Detect which cell encompasses the target text, then output its [X, Y] center coordinate. 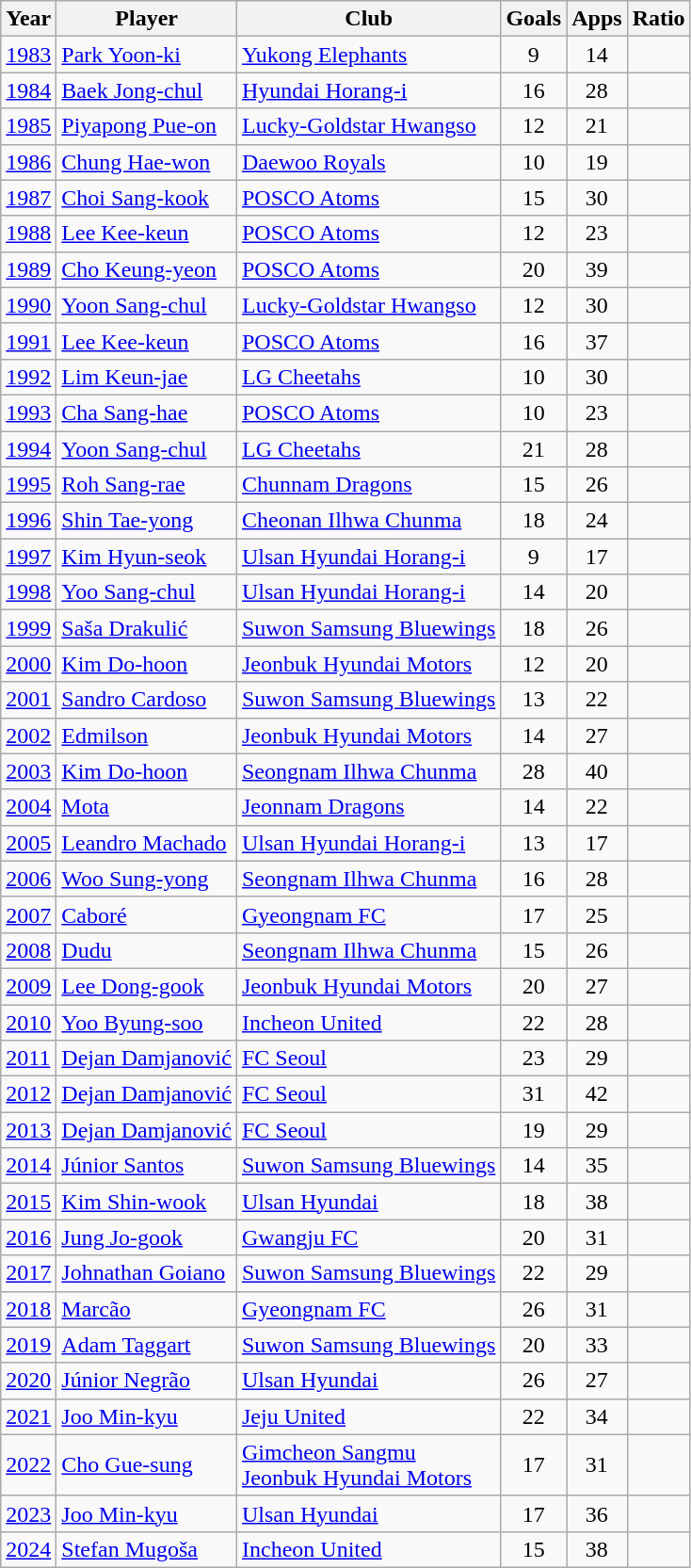
Leandro Machado [147, 843]
2011 [28, 1059]
42 [597, 1094]
Gwangju FC [368, 1237]
Ratio [659, 19]
2007 [28, 914]
Shin Tae-yong [147, 521]
Cho Gue-sung [147, 1465]
2016 [28, 1237]
Saša Drakulić [147, 628]
2024 [28, 1549]
1984 [28, 90]
35 [597, 1166]
Player [147, 19]
25 [597, 914]
1994 [28, 449]
2021 [28, 1416]
2000 [28, 664]
Club [368, 19]
2019 [28, 1345]
1992 [28, 377]
1987 [28, 198]
Júnior Negrão [147, 1381]
Marcão [147, 1309]
1991 [28, 341]
37 [597, 341]
1993 [28, 412]
2002 [28, 736]
Stefan Mugoša [147, 1549]
2005 [28, 843]
Park Yoon-ki [147, 55]
1989 [28, 269]
Yoo Byung-soo [147, 1022]
2013 [28, 1130]
Kim Hyun-seok [147, 557]
1983 [28, 55]
Cha Sang-hae [147, 412]
36 [597, 1513]
Lee Dong-gook [147, 986]
39 [597, 269]
Apps [597, 19]
1988 [28, 234]
Woo Sung-yong [147, 879]
1995 [28, 485]
Sandro Cardoso [147, 700]
Adam Taggart [147, 1345]
1997 [28, 557]
2018 [28, 1309]
1990 [28, 305]
Jung Jo-gook [147, 1237]
2020 [28, 1381]
2009 [28, 986]
Jeonnam Dragons [368, 807]
Daewoo Royals [368, 162]
2004 [28, 807]
Baek Jong-chul [147, 90]
1998 [28, 592]
Roh Sang-rae [147, 485]
Year [28, 19]
1996 [28, 521]
2008 [28, 950]
Jeju United [368, 1416]
Yukong Elephants [368, 55]
1986 [28, 162]
2014 [28, 1166]
33 [597, 1345]
2023 [28, 1513]
Júnior Santos [147, 1166]
2012 [28, 1094]
Goals [534, 19]
Cheonan Ilhwa Chunma [368, 521]
Kim Shin-wook [147, 1202]
Lim Keun-jae [147, 377]
Chung Hae-won [147, 162]
Edmilson [147, 736]
Cho Keung-yeon [147, 269]
Dudu [147, 950]
1985 [28, 126]
2010 [28, 1022]
1999 [28, 628]
Piyapong Pue-on [147, 126]
24 [597, 521]
2001 [28, 700]
Johnathan Goiano [147, 1273]
Hyundai Horang-i [368, 90]
Choi Sang-kook [147, 198]
2017 [28, 1273]
34 [597, 1416]
2006 [28, 879]
40 [597, 771]
2015 [28, 1202]
2022 [28, 1465]
Mota [147, 807]
Gimcheon SangmuJeonbuk Hyundai Motors [368, 1465]
2003 [28, 771]
Chunnam Dragons [368, 485]
Caboré [147, 914]
Yoo Sang-chul [147, 592]
